Capture the cell that displays the provided text and extract its (X, Y) central coordinate. 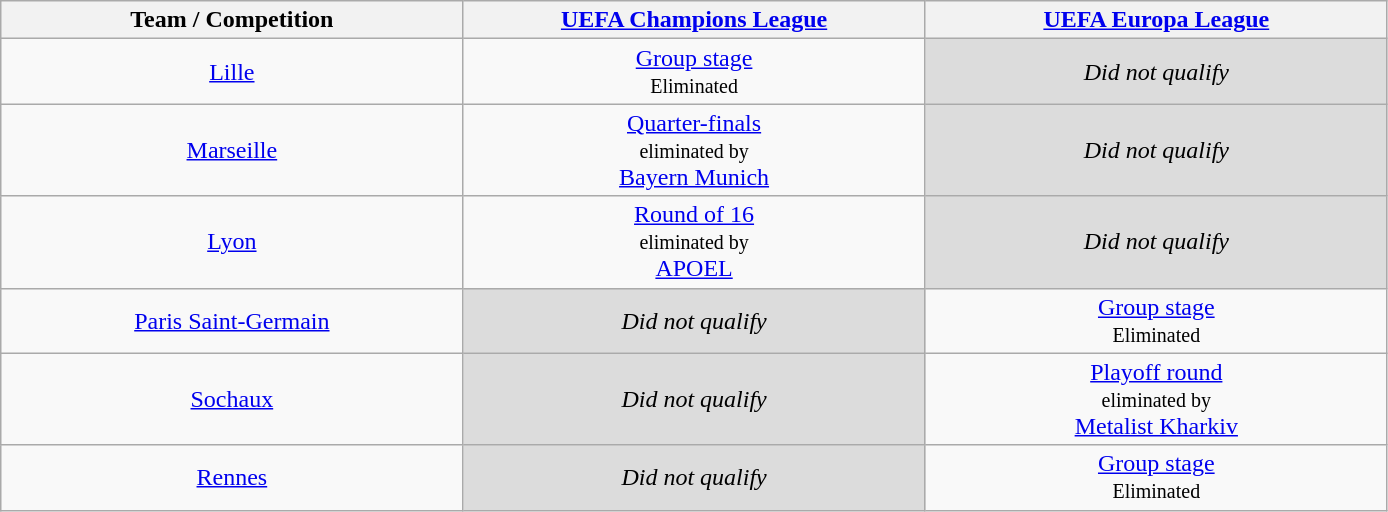
Quarter-finals eliminated by Bayern Munich (694, 150)
Rennes (232, 478)
Sochaux (232, 399)
Marseille (232, 150)
UEFA Europa League (1156, 20)
Paris Saint-Germain (232, 320)
Team / Competition (232, 20)
Lille (232, 72)
Lyon (232, 242)
Round of 16 eliminated by APOEL (694, 242)
UEFA Champions League (694, 20)
Playoff round eliminated by Metalist Kharkiv (1156, 399)
